Detect which cell encompasses the target text, then output its [x, y] center coordinate. 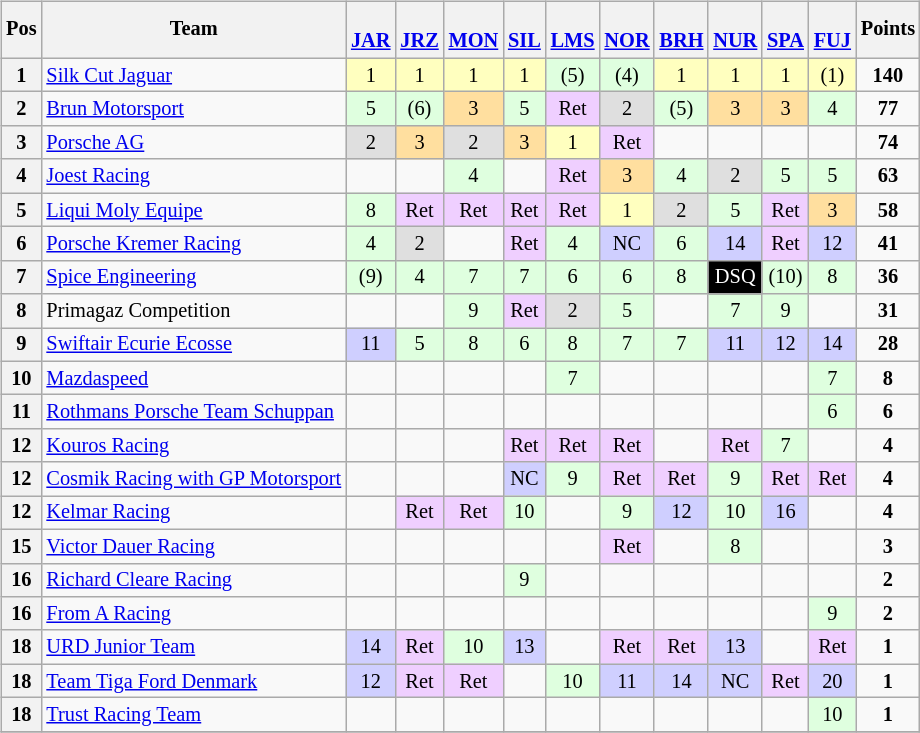
15 [21, 546]
31 [888, 311]
77 [888, 109]
Kouros Racing [194, 446]
36 [888, 277]
140 [888, 75]
SIL [524, 30]
JRZ [419, 30]
Trust Racing Team [194, 715]
Kelmar Racing [194, 513]
(6) [419, 109]
(4) [626, 75]
Porsche AG [194, 143]
Brun Motorsport [194, 109]
Joest Racing [194, 176]
DSQ [735, 277]
BRH [681, 30]
Victor Dauer Racing [194, 546]
URD Junior Team [194, 647]
58 [888, 210]
Silk Cut Jaguar [194, 75]
20 [832, 681]
Team [194, 30]
74 [888, 143]
JAR [370, 30]
(9) [370, 277]
FUJ [832, 30]
Liqui Moly Equipe [194, 210]
Pos [21, 30]
Rothmans Porsche Team Schuppan [194, 412]
Richard Cleare Racing [194, 580]
From A Racing [194, 614]
LMS [573, 30]
Cosmik Racing with GP Motorsport [194, 479]
63 [888, 176]
Porsche Kremer Racing [194, 244]
(10) [786, 277]
Points [888, 30]
SPA [786, 30]
Team Tiga Ford Denmark [194, 681]
(1) [832, 75]
28 [888, 345]
Swiftair Ecurie Ecosse [194, 345]
Primagaz Competition [194, 311]
MON [474, 30]
Mazdaspeed [194, 378]
NUR [735, 30]
Spice Engineering [194, 277]
NOR [626, 30]
41 [888, 244]
